Pinpoint the cell where the given text exists, returning its (x, y) midpoint coordinate. 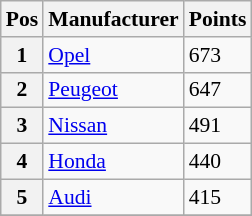
4 (22, 162)
Nissan (113, 126)
Pos (22, 19)
1 (22, 55)
Points (218, 19)
Opel (113, 55)
3 (22, 126)
Honda (113, 162)
440 (218, 162)
2 (22, 90)
Audi (113, 197)
Manufacturer (113, 19)
647 (218, 90)
673 (218, 55)
415 (218, 197)
Peugeot (113, 90)
5 (22, 197)
491 (218, 126)
